For the text-containing cell, return its midpoint in [x, y] coordinate format. 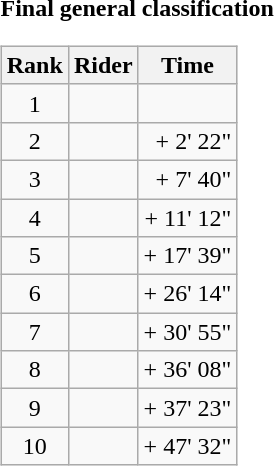
5 [34, 256]
2 [34, 141]
+ 2' 22" [188, 141]
Rider [103, 65]
6 [34, 294]
+ 17' 39" [188, 256]
+ 11' 12" [188, 217]
+ 37' 23" [188, 408]
1 [34, 103]
Time [188, 65]
+ 47' 32" [188, 446]
Rank [34, 65]
+ 7' 40" [188, 179]
7 [34, 332]
9 [34, 408]
8 [34, 370]
+ 36' 08" [188, 370]
3 [34, 179]
+ 30' 55" [188, 332]
4 [34, 217]
10 [34, 446]
+ 26' 14" [188, 294]
